Locate the cell with the specified text and output its (x, y) center coordinate. 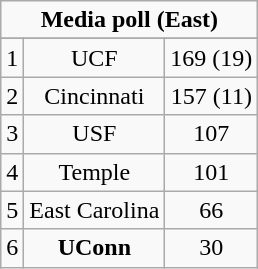
3 (12, 134)
66 (212, 210)
Temple (94, 172)
UConn (94, 248)
East Carolina (94, 210)
2 (12, 96)
Media poll (East) (130, 20)
1 (12, 58)
157 (11) (212, 96)
5 (12, 210)
6 (12, 248)
30 (212, 248)
4 (12, 172)
Cincinnati (94, 96)
101 (212, 172)
USF (94, 134)
UCF (94, 58)
169 (19) (212, 58)
107 (212, 134)
